Scan for the cell matching the given text and deliver its (x, y) coordinate at center. 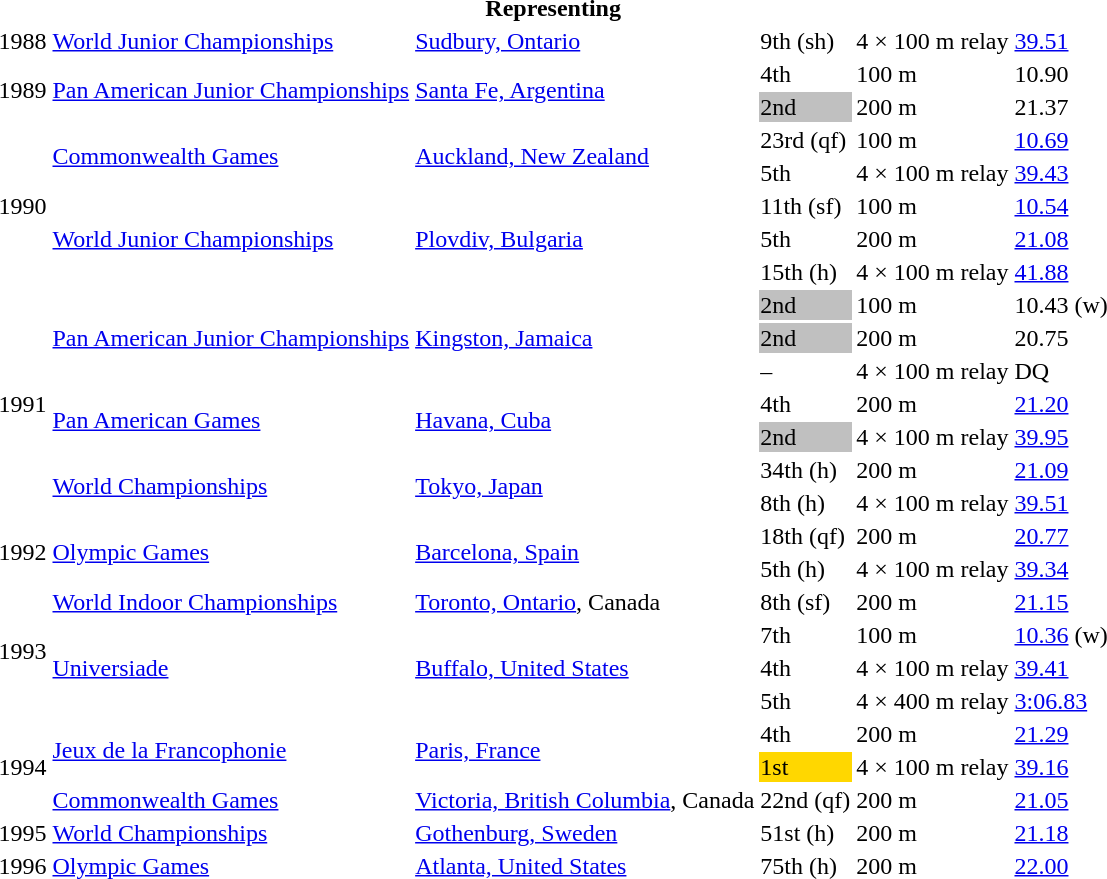
34th (h) (806, 470)
Santa Fe, Argentina (585, 90)
9th (sh) (806, 41)
15th (h) (806, 272)
Plovdiv, Bulgaria (585, 239)
1st (806, 767)
Paris, France (585, 750)
Auckland, New Zealand (585, 156)
Universiade (231, 668)
Sudbury, Ontario (585, 41)
Jeux de la Francophonie (231, 750)
World Indoor Championships (231, 602)
5th (h) (806, 569)
Gothenburg, Sweden (585, 833)
Barcelona, Spain (585, 552)
Tokyo, Japan (585, 486)
4 × 400 m relay (932, 701)
18th (qf) (806, 536)
Kingston, Jamaica (585, 338)
51st (h) (806, 833)
Pan American Games (231, 420)
Buffalo, United States (585, 668)
7th (806, 635)
– (806, 371)
Toronto, Ontario, Canada (585, 602)
23rd (qf) (806, 140)
8th (h) (806, 503)
Havana, Cuba (585, 420)
Victoria, British Columbia, Canada (585, 800)
8th (sf) (806, 602)
Olympic Games (231, 552)
22nd (qf) (806, 800)
11th (sf) (806, 206)
